For the text-containing cell, return its midpoint in (x, y) coordinate format. 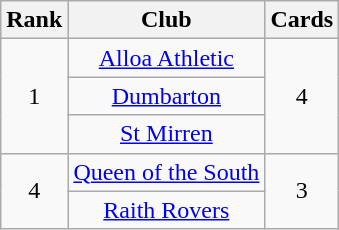
Dumbarton (166, 96)
Club (166, 20)
Alloa Athletic (166, 58)
Queen of the South (166, 172)
3 (302, 191)
St Mirren (166, 134)
Raith Rovers (166, 210)
Cards (302, 20)
Rank (34, 20)
1 (34, 96)
